From the cell containing the given text, extract its center point as (X, Y) coordinate. 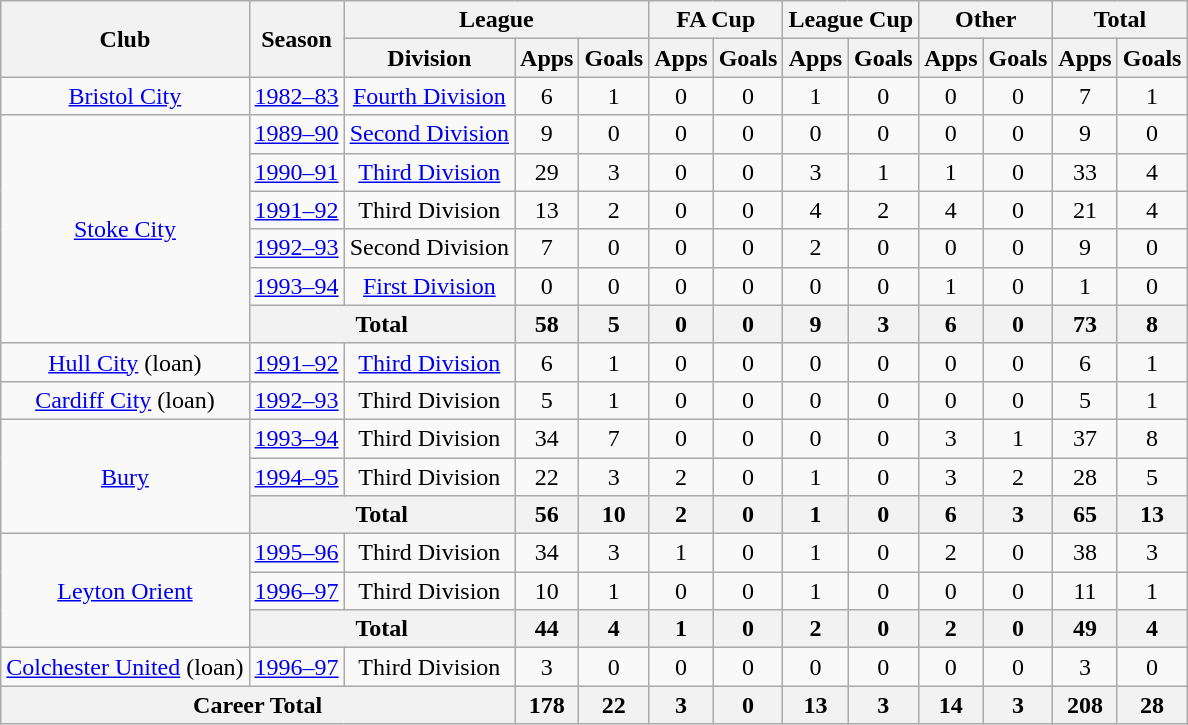
58 (547, 324)
Colchester United (loan) (125, 667)
38 (1085, 553)
21 (1085, 210)
73 (1085, 324)
Other (986, 20)
1995–96 (296, 553)
1990–91 (296, 172)
Club (125, 39)
Cardiff City (loan) (125, 400)
44 (547, 629)
Leyton Orient (125, 591)
Season (296, 39)
League (496, 20)
11 (1085, 591)
Bristol City (125, 96)
29 (547, 172)
178 (547, 705)
League Cup (851, 20)
Hull City (loan) (125, 362)
56 (547, 515)
FA Cup (716, 20)
1989–90 (296, 134)
208 (1085, 705)
First Division (429, 286)
Career Total (258, 705)
49 (1085, 629)
Stoke City (125, 229)
Division (429, 58)
65 (1085, 515)
37 (1085, 438)
Fourth Division (429, 96)
1982–83 (296, 96)
33 (1085, 172)
Bury (125, 476)
1994–95 (296, 477)
14 (951, 705)
